Capture the cell that displays the provided text and extract its [x, y] central coordinate. 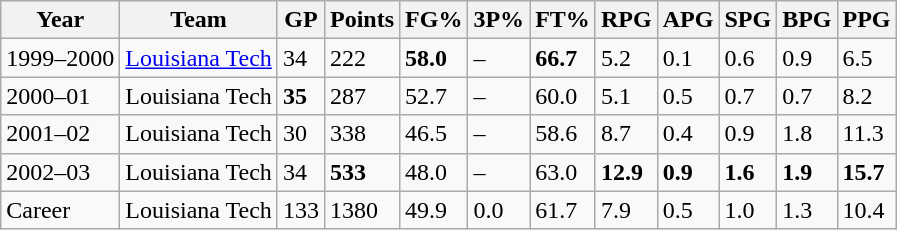
0.0 [499, 210]
1380 [362, 210]
1.6 [748, 172]
Year [60, 20]
66.7 [563, 58]
PPG [866, 20]
222 [362, 58]
63.0 [563, 172]
52.7 [434, 96]
7.9 [626, 210]
30 [300, 134]
5.1 [626, 96]
BPG [807, 20]
FG% [434, 20]
287 [362, 96]
GP [300, 20]
FT% [563, 20]
2001–02 [60, 134]
1999–2000 [60, 58]
12.9 [626, 172]
35 [300, 96]
APG [688, 20]
1.8 [807, 134]
SPG [748, 20]
1.9 [807, 172]
133 [300, 210]
3P% [499, 20]
Points [362, 20]
61.7 [563, 210]
58.0 [434, 58]
46.5 [434, 134]
11.3 [866, 134]
0.1 [688, 58]
Team [199, 20]
Career [60, 210]
533 [362, 172]
1.0 [748, 210]
58.6 [563, 134]
60.0 [563, 96]
2000–01 [60, 96]
338 [362, 134]
6.5 [866, 58]
0.4 [688, 134]
49.9 [434, 210]
15.7 [866, 172]
8.7 [626, 134]
48.0 [434, 172]
0.6 [748, 58]
10.4 [866, 210]
5.2 [626, 58]
8.2 [866, 96]
1.3 [807, 210]
2002–03 [60, 172]
RPG [626, 20]
